For the text-containing cell, return its midpoint in (x, y) coordinate format. 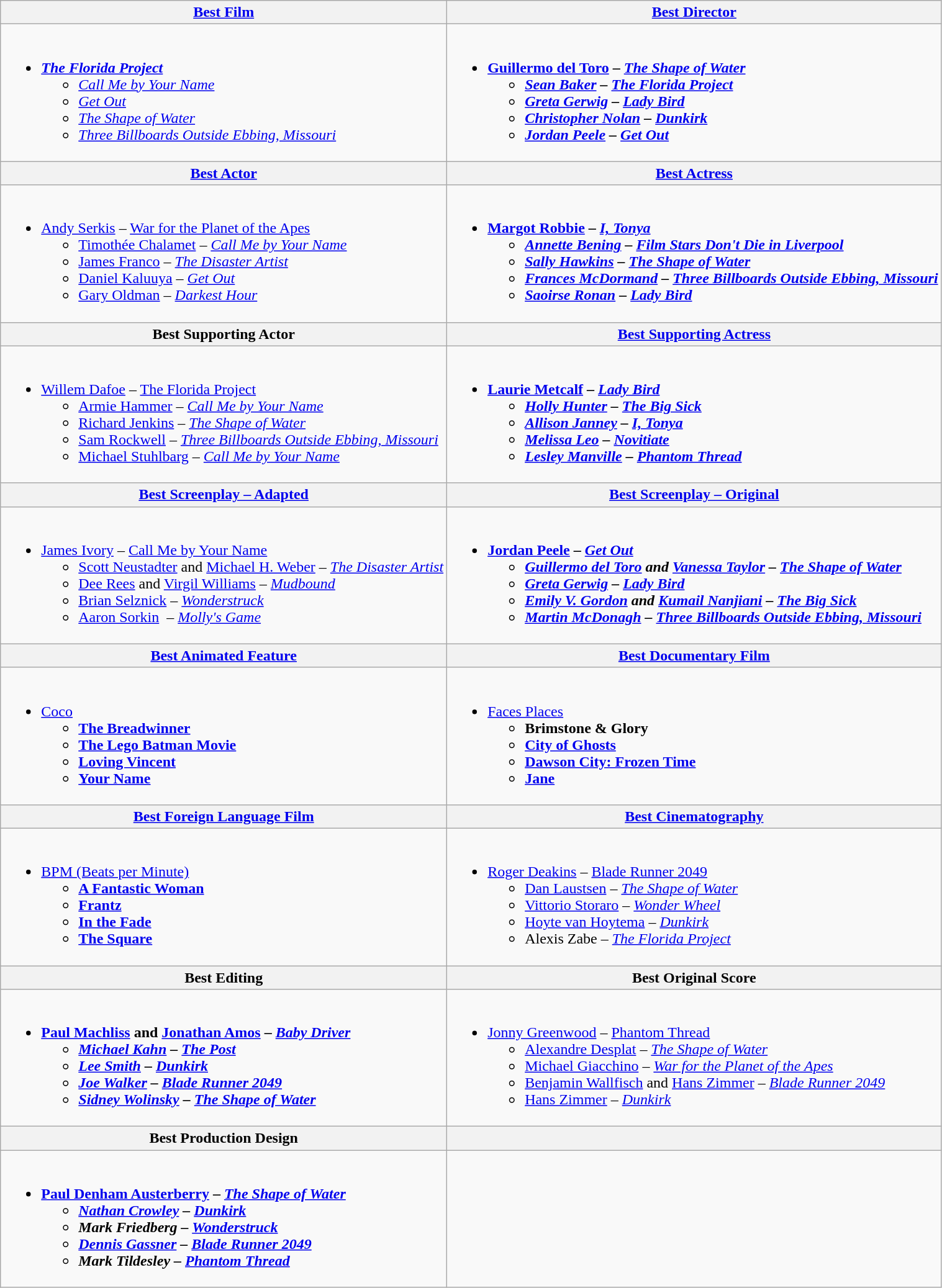
Best Animated Feature (224, 655)
Guillermo del Toro – The Shape of WaterSean Baker – The Florida ProjectGreta Gerwig – Lady BirdChristopher Nolan – DunkirkJordan Peele – Get Out (694, 93)
Best Documentary Film (694, 655)
Laurie Metcalf – Lady BirdHolly Hunter – The Big SickAllison Janney – I, TonyaMelissa Leo – NovitiateLesley Manville – Phantom Thread (694, 415)
Best Production Design (224, 1138)
Best Original Score (694, 978)
Best Director (694, 12)
The Florida ProjectCall Me by Your NameGet OutThe Shape of WaterThree Billboards Outside Ebbing, Missouri (224, 93)
Best Supporting Actor (224, 334)
Best Film (224, 12)
Best Foreign Language Film (224, 816)
Best Supporting Actress (694, 334)
Best Actor (224, 173)
Best Screenplay – Original (694, 495)
Best Actress (694, 173)
BPM (Beats per Minute)A Fantastic WomanFrantzIn the FadeThe Square (224, 896)
Faces PlacesBrimstone & GloryCity of GhostsDawson City: Frozen TimeJane (694, 736)
Best Cinematography (694, 816)
Best Screenplay – Adapted (224, 495)
Best Editing (224, 978)
CocoThe BreadwinnerThe Lego Batman MovieLoving VincentYour Name (224, 736)
